Detect which cell encompasses the target text, then output its [X, Y] center coordinate. 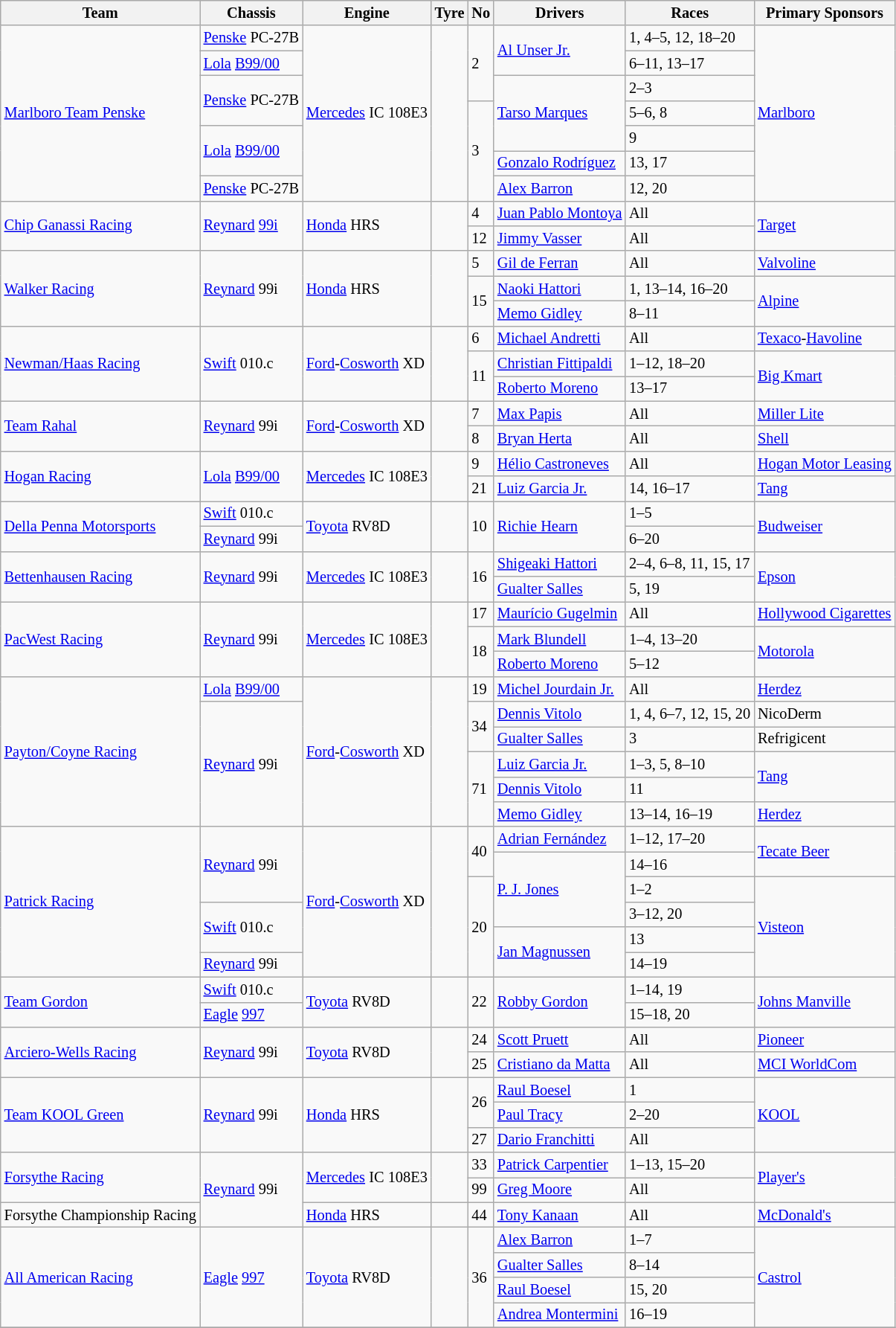
16 [480, 576]
1–13, 15–20 [690, 1165]
12 [480, 238]
Marlboro Team Penske [100, 113]
14–19 [690, 964]
1, 13–14, 16–20 [690, 289]
7 [480, 414]
4 [480, 214]
36 [480, 1278]
1–12, 17–20 [690, 839]
13 [690, 940]
1–2 [690, 889]
15, 20 [690, 1290]
Motorola [825, 652]
Jan Magnussen [559, 952]
33 [480, 1165]
5–6, 8 [690, 113]
3–12, 20 [690, 914]
24 [480, 1039]
Naoki Hattori [559, 289]
Scott Pruett [559, 1039]
Juan Pablo Montoya [559, 214]
Tyre [450, 13]
Miller Lite [825, 414]
Shigeaki Hattori [559, 564]
44 [480, 1215]
Budweiser [825, 525]
Marlboro [825, 113]
Big Kmart [825, 376]
Castrol [825, 1278]
Gil de Ferran [559, 263]
71 [480, 789]
2–4, 6–8, 11, 15, 17 [690, 564]
6–11, 13–17 [690, 63]
8 [480, 438]
Primary Sponsors [825, 13]
Chip Ganassi Racing [100, 226]
Hollywood Cigarettes [825, 614]
1–14, 19 [690, 989]
Forsythe Championship Racing [100, 1215]
27 [480, 1140]
Patrick Racing [100, 902]
Alpine [825, 301]
Bettenhausen Racing [100, 576]
P. J. Jones [559, 890]
Refrigicent [825, 739]
Jimmy Vasser [559, 238]
5, 19 [690, 588]
Andrea Montermini [559, 1315]
20 [480, 927]
Tony Kanaan [559, 1215]
Robby Gordon [559, 1001]
Adrian Fernández [559, 839]
Shell [825, 438]
Hogan Racing [100, 476]
Max Papis [559, 414]
McDonald's [825, 1215]
Bryan Herta [559, 438]
Visteon [825, 927]
14–16 [690, 865]
2–3 [690, 88]
Target [825, 226]
MCI WorldCom [825, 1065]
12, 20 [690, 188]
Payton/Coyne Racing [100, 751]
8–11 [690, 313]
NicoDerm [825, 714]
Maurício Gugelmin [559, 614]
Paul Tracy [559, 1114]
Greg Moore [559, 1190]
Player's [825, 1177]
25 [480, 1065]
Hogan Motor Leasing [825, 463]
Michel Jourdain Jr. [559, 689]
19 [480, 689]
Johns Manville [825, 1001]
17 [480, 614]
10 [480, 525]
Team Rahal [100, 426]
1, 4–5, 12, 18–20 [690, 38]
14, 16–17 [690, 489]
Tarso Marques [559, 113]
Epson [825, 576]
5–12 [690, 664]
No [480, 13]
1–7 [690, 1240]
40 [480, 851]
2 [480, 62]
16–19 [690, 1315]
Arciero-Wells Racing [100, 1052]
Della Penna Motorsports [100, 525]
Team Gordon [100, 1001]
22 [480, 1001]
Richie Hearn [559, 525]
1 [690, 1090]
All American Racing [100, 1278]
Chassis [251, 13]
KOOL [825, 1114]
5 [480, 263]
1, 4, 6–7, 12, 15, 20 [690, 714]
Walker Racing [100, 289]
13–14, 16–19 [690, 814]
34 [480, 726]
Forsythe Racing [100, 1177]
1–3, 5, 8–10 [690, 764]
Team [100, 13]
26 [480, 1103]
Cristiano da Matta [559, 1065]
Team KOOL Green [100, 1114]
15–18, 20 [690, 1015]
1–12, 18–20 [690, 364]
8–14 [690, 1265]
Michael Andretti [559, 339]
99 [480, 1190]
Dario Franchitti [559, 1140]
Pioneer [825, 1039]
Tecate Beer [825, 851]
18 [480, 652]
Texaco-Havoline [825, 339]
1–4, 13–20 [690, 639]
Al Unser Jr. [559, 51]
15 [480, 301]
13–17 [690, 388]
Mark Blundell [559, 639]
6 [480, 339]
21 [480, 489]
Newman/Haas Racing [100, 363]
Hélio Castroneves [559, 463]
2–20 [690, 1114]
Valvoline [825, 263]
Gonzalo Rodríguez [559, 163]
13, 17 [690, 163]
Engine [367, 13]
Christian Fittipaldi [559, 364]
Patrick Carpentier [559, 1165]
Drivers [559, 13]
PacWest Racing [100, 638]
6–20 [690, 539]
Races [690, 13]
1–5 [690, 513]
